Output the [x, y] coordinate of the center of the cell containing the given text.  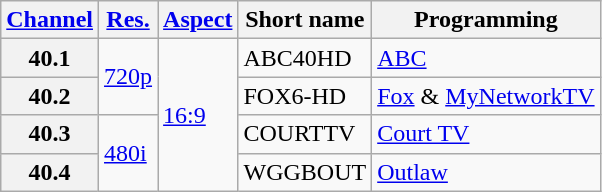
Outlaw [486, 172]
ABC [486, 58]
480i [128, 153]
Channel [50, 20]
FOX6-HD [305, 96]
40.1 [50, 58]
40.4 [50, 172]
40.2 [50, 96]
Fox & MyNetworkTV [486, 96]
Short name [305, 20]
16:9 [198, 115]
COURTTV [305, 134]
Res. [128, 20]
720p [128, 77]
Programming [486, 20]
Aspect [198, 20]
WGGBOUT [305, 172]
40.3 [50, 134]
Court TV [486, 134]
ABC40HD [305, 58]
